From the cell containing the given text, extract its center point as [X, Y] coordinate. 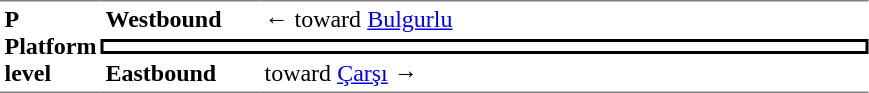
Eastbound [180, 74]
← toward Bulgurlu [564, 20]
Westbound [180, 20]
toward Çarşı → [564, 74]
PPlatform level [50, 46]
